Search for the cell housing the specified text and yield its (x, y) center coordinate. 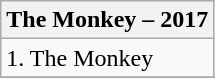
The Monkey – 2017 (108, 20)
1. The Monkey (108, 58)
